From the cell containing the given text, extract its center point as [X, Y] coordinate. 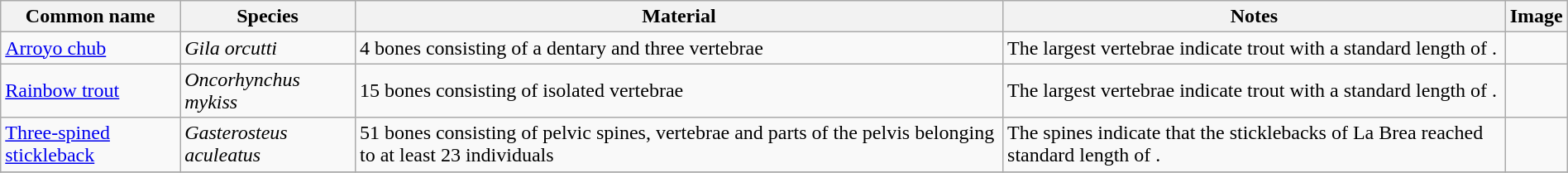
Material [678, 17]
Notes [1255, 17]
Image [1537, 17]
Gila orcutti [268, 48]
15 bones consisting of isolated vertebrae [678, 91]
The spines indicate that the sticklebacks of La Brea reached standard length of . [1255, 144]
Species [268, 17]
4 bones consisting of a dentary and three vertebrae [678, 48]
51 bones consisting of pelvic spines, vertebrae and parts of the pelvis belonging to at least 23 individuals [678, 144]
Arroyo chub [91, 48]
Rainbow trout [91, 91]
Common name [91, 17]
Oncorhynchus mykiss [268, 91]
Three-spined stickleback [91, 144]
Gasterosteus aculeatus [268, 144]
